Return the [x, y] coordinate for the center point of the cell that contains the specified text.  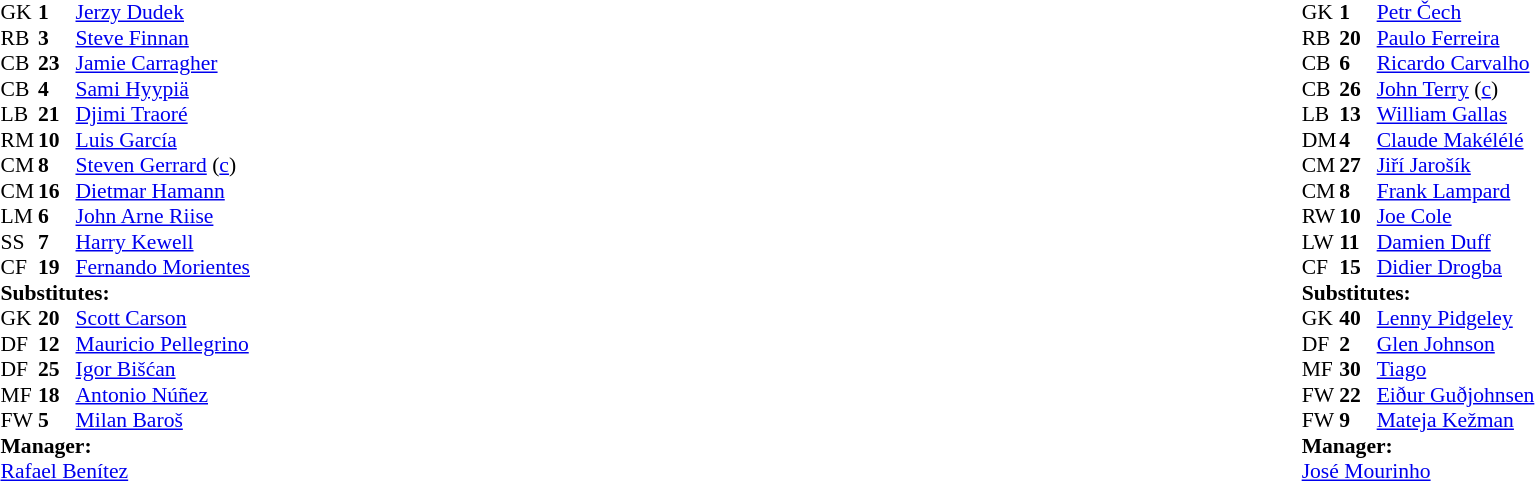
Eiður Guðjohnsen [1456, 395]
Milan Baroš [163, 421]
23 [57, 63]
Antonio Núñez [163, 395]
22 [1358, 395]
40 [1358, 319]
Igor Bišćan [163, 369]
15 [1358, 267]
Mauricio Pellegrino [163, 344]
Tiago [1456, 369]
5 [57, 421]
25 [57, 369]
21 [57, 115]
Petr Čech [1456, 13]
Paulo Ferreira [1456, 38]
William Gallas [1456, 115]
Damien Duff [1456, 242]
Glen Johnson [1456, 344]
Luis García [163, 140]
Jerzy Dudek [163, 13]
19 [57, 267]
Jiří Jarošík [1456, 165]
7 [57, 242]
27 [1358, 165]
Didier Drogba [1456, 267]
30 [1358, 369]
3 [57, 38]
Harry Kewell [163, 242]
16 [57, 191]
John Arne Riise [163, 217]
RM [19, 140]
26 [1358, 89]
SS [19, 242]
Djimi Traoré [163, 115]
Dietmar Hamann [163, 191]
Scott Carson [163, 319]
13 [1358, 115]
Fernando Morientes [163, 267]
Jamie Carragher [163, 63]
Joe Cole [1456, 217]
11 [1358, 242]
LW [1321, 242]
LM [19, 217]
RW [1321, 217]
Claude Makélélé [1456, 140]
Mateja Kežman [1456, 421]
Steven Gerrard (c) [163, 165]
Lenny Pidgeley [1456, 319]
12 [57, 344]
Frank Lampard [1456, 191]
9 [1358, 421]
Steve Finnan [163, 38]
Sami Hyypiä [163, 89]
Ricardo Carvalho [1456, 63]
18 [57, 395]
John Terry (c) [1456, 89]
2 [1358, 344]
DM [1321, 140]
